Return the [X, Y] coordinate for the center point of the cell that contains the specified text.  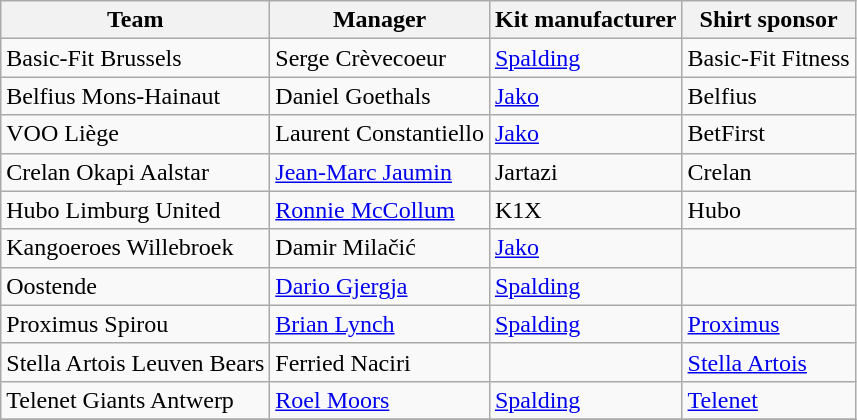
Stella Artois [768, 362]
Proximus Spirou [136, 324]
Kangoeroes Willebroek [136, 248]
Crelan Okapi Aalstar [136, 172]
VOO Liège [136, 134]
Damir Milačić [380, 248]
Serge Crèvecoeur [380, 58]
Hubo Limburg United [136, 210]
Basic-Fit Brussels [136, 58]
Belfius [768, 96]
Oostende [136, 286]
Team [136, 20]
Stella Artois Leuven Bears [136, 362]
Proximus [768, 324]
Belfius Mons-Hainaut [136, 96]
Telenet [768, 400]
Jartazi [586, 172]
Daniel Goethals [380, 96]
Manager [380, 20]
Brian Lynch [380, 324]
Hubo [768, 210]
Ferried Naciri [380, 362]
Dario Gjergja [380, 286]
Jean-Marc Jaumin [380, 172]
K1X [586, 210]
Kit manufacturer [586, 20]
Laurent Constantiello [380, 134]
Roel Moors [380, 400]
Ronnie McCollum [380, 210]
BetFirst [768, 134]
Telenet Giants Antwerp [136, 400]
Crelan [768, 172]
Basic-Fit Fitness [768, 58]
Shirt sponsor [768, 20]
